Pinpoint the cell where the given text exists, returning its [x, y] midpoint coordinate. 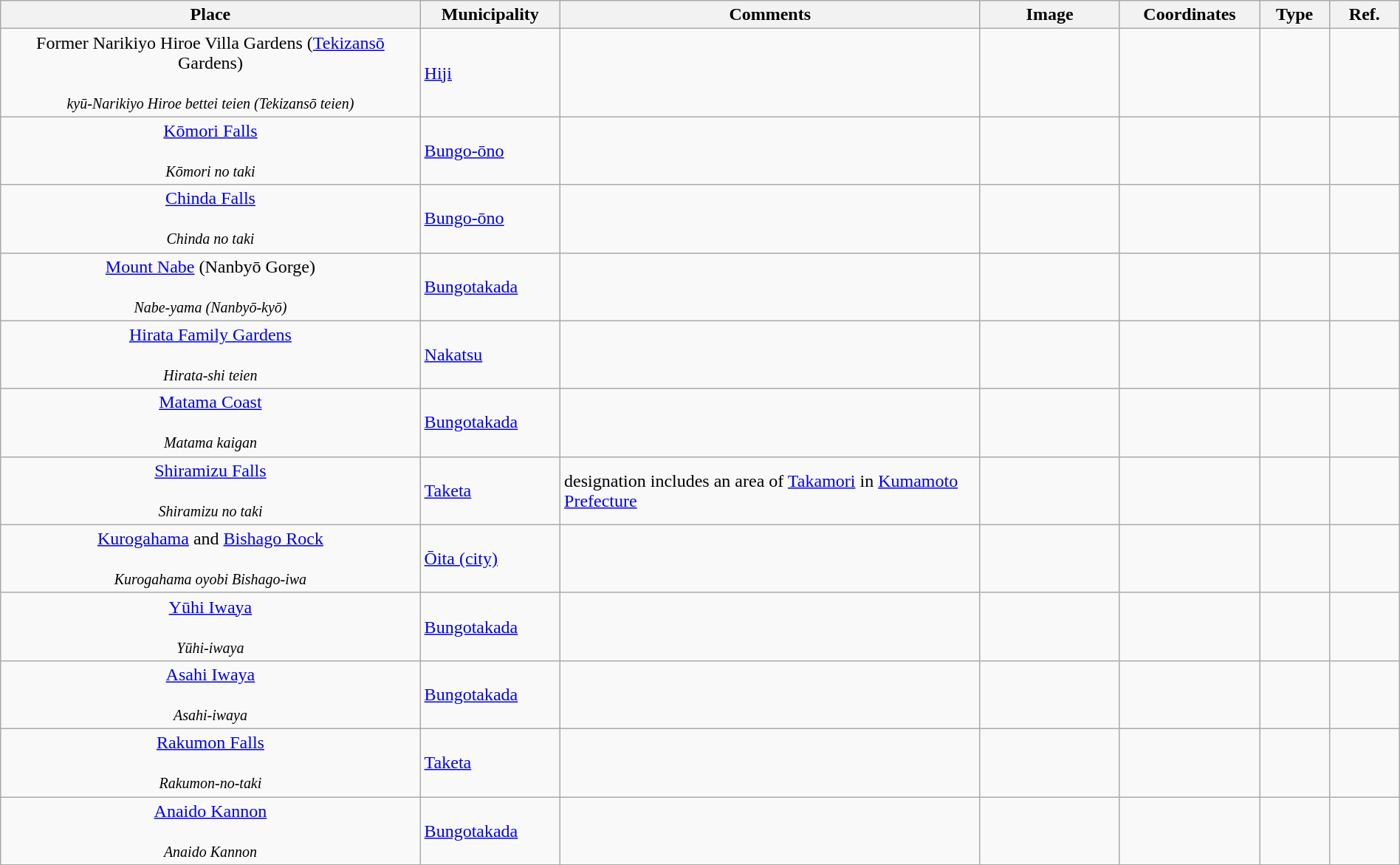
Ref. [1365, 15]
Place [210, 15]
Matama CoastMatama kaigan [210, 423]
Kōmori FallsKōmori no taki [210, 151]
Kurogahama and Bishago RockKurogahama oyobi Bishago-iwa [210, 558]
Shiramizu FallsShiramizu no taki [210, 490]
Comments [770, 15]
Hirata Family GardensHirata-shi teien [210, 355]
Coordinates [1189, 15]
Image [1050, 15]
Municipality [490, 15]
Asahi IwayaAsahi-iwaya [210, 694]
Mount Nabe (Nanbyō Gorge)Nabe-yama (Nanbyō-kyō) [210, 287]
Anaido KannonAnaido Kannon [210, 830]
Yūhi IwayaYūhi-iwaya [210, 626]
Nakatsu [490, 355]
Chinda FallsChinda no taki [210, 219]
Ōita (city) [490, 558]
Hiji [490, 72]
Type [1295, 15]
designation includes an area of Takamori in Kumamoto Prefecture [770, 490]
Former Narikiyo Hiroe Villa Gardens (Tekizansō Gardens)kyū-Narikiyo Hiroe bettei teien (Tekizansō teien) [210, 72]
Rakumon FallsRakumon-no-taki [210, 762]
